Find where the given text appears and provide that cell's center as [x, y] coordinate. 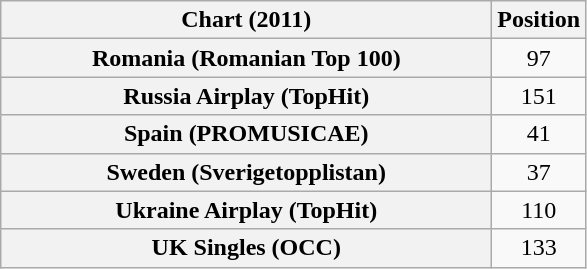
133 [539, 248]
Ukraine Airplay (TopHit) [246, 210]
37 [539, 172]
41 [539, 134]
UK Singles (OCC) [246, 248]
97 [539, 58]
Spain (PROMUSICAE) [246, 134]
Sweden (Sverigetopplistan) [246, 172]
Russia Airplay (TopHit) [246, 96]
Chart (2011) [246, 20]
151 [539, 96]
Romania (Romanian Top 100) [246, 58]
Position [539, 20]
110 [539, 210]
